Return the (x, y) coordinate for the center point of the cell that contains the specified text.  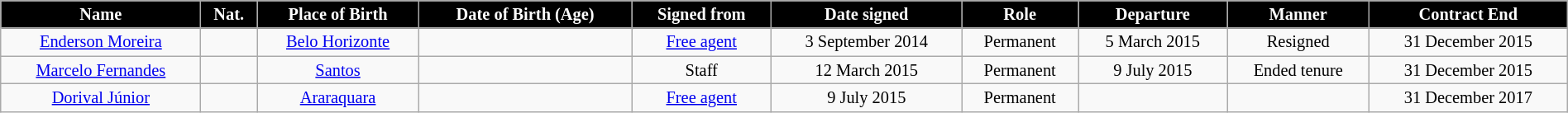
Dorival Júnior (101, 97)
Nat. (229, 14)
Contract End (1468, 14)
Marcelo Fernandes (101, 70)
Date of Birth (Age) (526, 14)
Manner (1298, 14)
Staff (701, 70)
Enderson Moreira (101, 42)
3 September 2014 (867, 42)
31 December 2017 (1468, 97)
Santos (338, 70)
Belo Horizonte (338, 42)
Place of Birth (338, 14)
Ended tenure (1298, 70)
Departure (1153, 14)
Role (1021, 14)
Date signed (867, 14)
5 March 2015 (1153, 42)
Araraquara (338, 97)
12 March 2015 (867, 70)
Name (101, 14)
Signed from (701, 14)
Resigned (1298, 42)
